Extract the [X, Y] coordinate from the center of the cell holding the provided text.  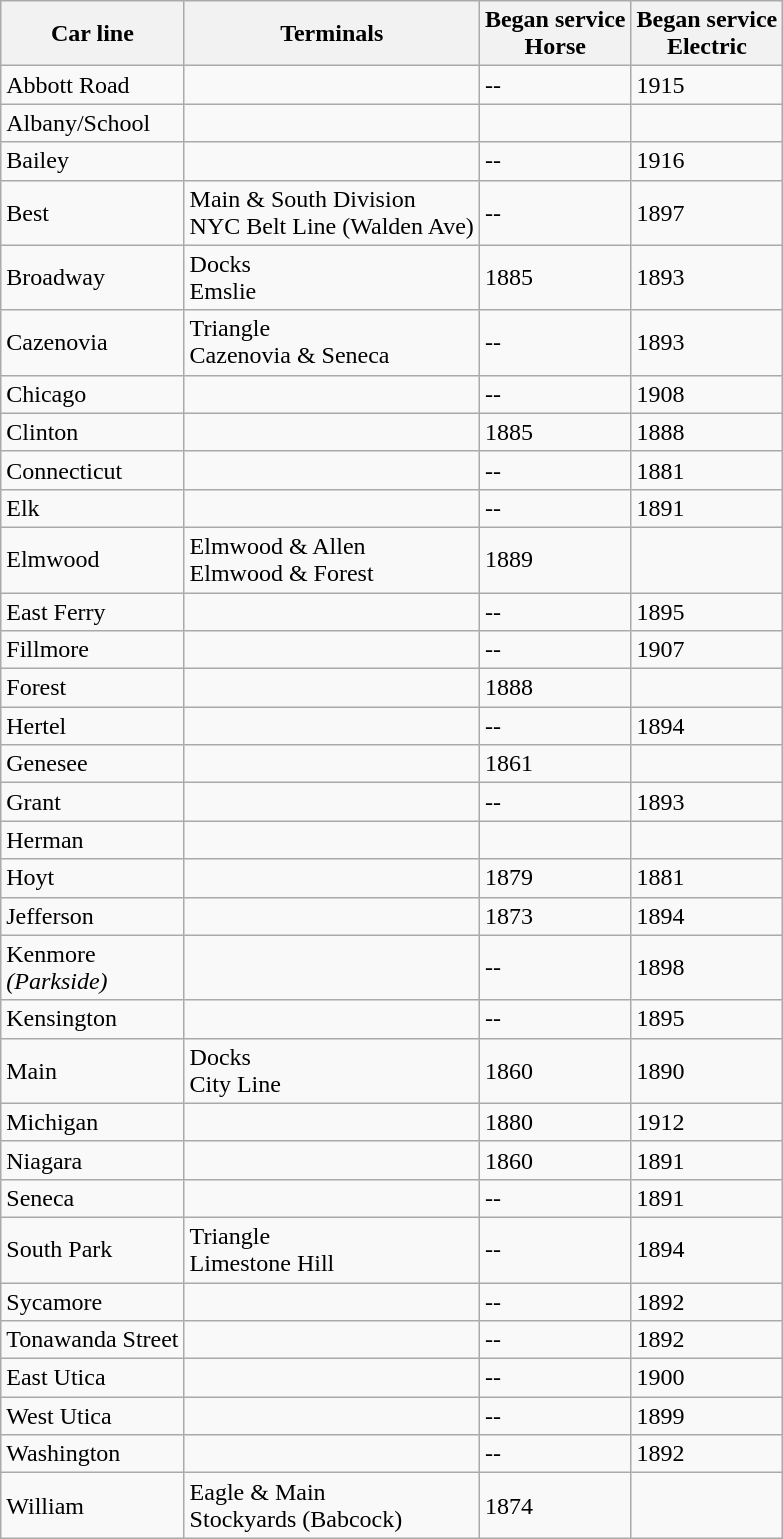
Hertel [92, 726]
Eagle & MainStockyards (Babcock) [332, 1506]
Abbott Road [92, 85]
Kenmore(Parkside) [92, 968]
Grant [92, 802]
East Utica [92, 1378]
Kensington [92, 1019]
1874 [555, 1506]
1908 [707, 394]
DocksCity Line [332, 1070]
Niagara [92, 1160]
TriangleCazenovia & Seneca [332, 342]
Elmwood & Allen Elmwood & Forest [332, 560]
South Park [92, 1250]
1879 [555, 878]
1890 [707, 1070]
1912 [707, 1122]
1899 [707, 1416]
Best [92, 212]
Clinton [92, 432]
Albany/School [92, 123]
East Ferry [92, 611]
Seneca [92, 1198]
Hoyt [92, 878]
Car line [92, 34]
DocksEmslie [332, 278]
1900 [707, 1378]
Elmwood [92, 560]
Sycamore [92, 1301]
Herman [92, 840]
Began serviceElectric [707, 34]
Elk [92, 508]
Broadway [92, 278]
Main & South DivisionNYC Belt Line (Walden Ave) [332, 212]
Genesee [92, 764]
1861 [555, 764]
Cazenovia [92, 342]
1915 [707, 85]
TriangleLimestone Hill [332, 1250]
Fillmore [92, 650]
1889 [555, 560]
Bailey [92, 161]
1873 [555, 916]
Began serviceHorse [555, 34]
1897 [707, 212]
Main [92, 1070]
Washington [92, 1454]
Tonawanda Street [92, 1340]
Chicago [92, 394]
1907 [707, 650]
Michigan [92, 1122]
1898 [707, 968]
Terminals [332, 34]
1880 [555, 1122]
West Utica [92, 1416]
Forest [92, 688]
William [92, 1506]
1916 [707, 161]
Connecticut [92, 470]
Jefferson [92, 916]
